Output the [X, Y] coordinate of the center of the cell containing the given text.  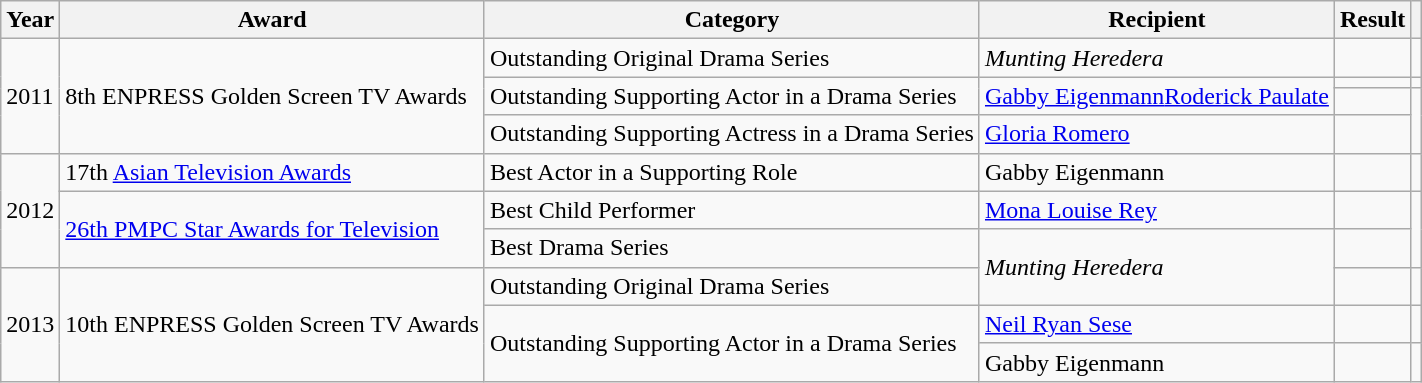
Best Drama Series [732, 248]
Year [30, 20]
Neil Ryan Sese [1156, 324]
Category [732, 20]
Result [1372, 20]
Gloria Romero [1156, 134]
2011 [30, 96]
Mona Louise Rey [1156, 210]
8th ENPRESS Golden Screen TV Awards [272, 96]
Best Child Performer [732, 210]
2013 [30, 324]
26th PMPC Star Awards for Television [272, 229]
Outstanding Supporting Actress in a Drama Series [732, 134]
Recipient [1156, 20]
Best Actor in a Supporting Role [732, 172]
17th Asian Television Awards [272, 172]
2012 [30, 210]
Award [272, 20]
Gabby EigenmannRoderick Paulate [1156, 96]
10th ENPRESS Golden Screen TV Awards [272, 324]
